Pinpoint the cell where the given text exists, returning its [x, y] midpoint coordinate. 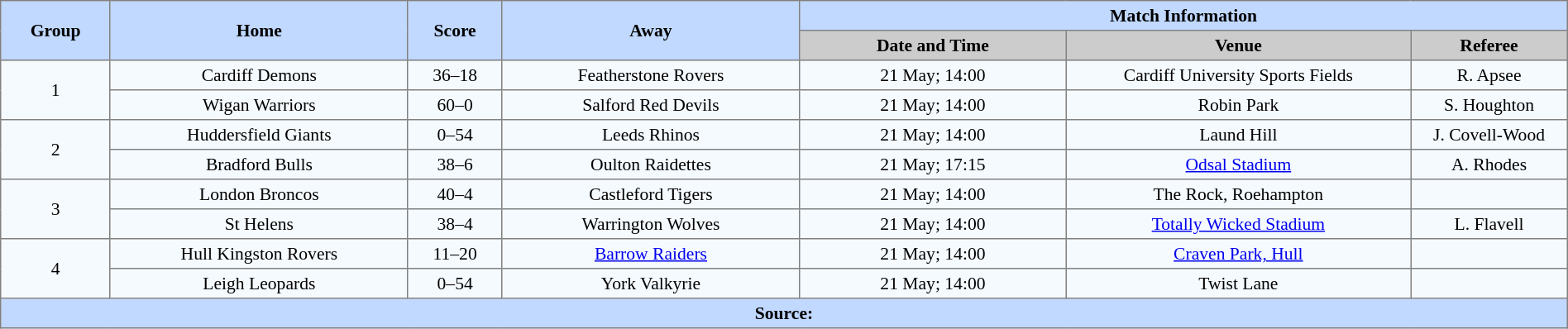
Castleford Tigers [651, 194]
38–6 [455, 164]
Leeds Rhinos [651, 135]
St Helens [259, 224]
York Valkyrie [651, 284]
Featherstone Rovers [651, 75]
40–4 [455, 194]
R. Apsee [1489, 75]
Referee [1489, 45]
4 [56, 269]
1 [56, 90]
The Rock, Roehampton [1239, 194]
Group [56, 31]
Cardiff Demons [259, 75]
Home [259, 31]
J. Covell-Wood [1489, 135]
21 May; 17:15 [933, 164]
Leigh Leopards [259, 284]
36–18 [455, 75]
L. Flavell [1489, 224]
Wigan Warriors [259, 105]
Cardiff University Sports Fields [1239, 75]
Salford Red Devils [651, 105]
Warrington Wolves [651, 224]
38–4 [455, 224]
Odsal Stadium [1239, 164]
3 [56, 209]
11–20 [455, 254]
Craven Park, Hull [1239, 254]
60–0 [455, 105]
Away [651, 31]
Oulton Raidettes [651, 164]
Barrow Raiders [651, 254]
S. Houghton [1489, 105]
Match Information [1183, 16]
Huddersfield Giants [259, 135]
Robin Park [1239, 105]
Hull Kingston Rovers [259, 254]
Date and Time [933, 45]
Bradford Bulls [259, 164]
London Broncos [259, 194]
Laund Hill [1239, 135]
Twist Lane [1239, 284]
Score [455, 31]
2 [56, 150]
Source: [784, 313]
Totally Wicked Stadium [1239, 224]
Venue [1239, 45]
A. Rhodes [1489, 164]
